Pinpoint the cell where the given text exists, returning its (X, Y) midpoint coordinate. 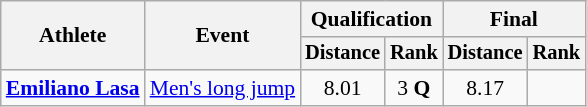
Event (223, 36)
Men's long jump (223, 88)
8.17 (486, 88)
Emiliano Lasa (73, 88)
Athlete (73, 36)
Final (514, 19)
Qualification (371, 19)
3 Q (414, 88)
8.01 (342, 88)
